Scan for the cell matching the given text and deliver its [X, Y] coordinate at center. 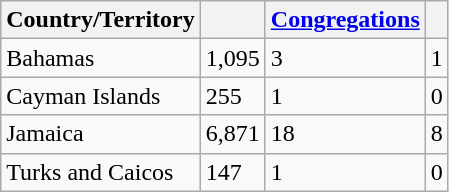
18 [345, 134]
147 [232, 172]
Country/Territory [100, 20]
Turks and Caicos [100, 172]
Congregations [345, 20]
3 [345, 58]
255 [232, 96]
1,095 [232, 58]
8 [436, 134]
Cayman Islands [100, 96]
Jamaica [100, 134]
Bahamas [100, 58]
6,871 [232, 134]
